Locate the cell with the specified text and output its (x, y) center coordinate. 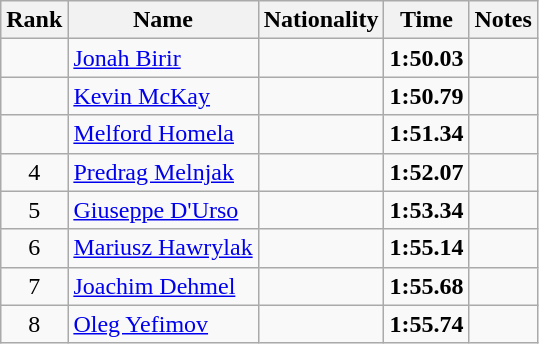
Predrag Melnjak (163, 172)
5 (34, 210)
Kevin McKay (163, 96)
1:52.07 (426, 172)
Oleg Yefimov (163, 324)
1:55.74 (426, 324)
1:55.14 (426, 248)
8 (34, 324)
1:53.34 (426, 210)
Joachim Dehmel (163, 286)
Mariusz Hawrylak (163, 248)
4 (34, 172)
1:51.34 (426, 134)
Name (163, 20)
1:50.03 (426, 58)
Notes (503, 20)
7 (34, 286)
1:50.79 (426, 96)
Rank (34, 20)
Time (426, 20)
6 (34, 248)
Jonah Birir (163, 58)
Melford Homela (163, 134)
Giuseppe D'Urso (163, 210)
1:55.68 (426, 286)
Nationality (321, 20)
